Determine the [X, Y] coordinate at the center of the cell enclosing the given text.  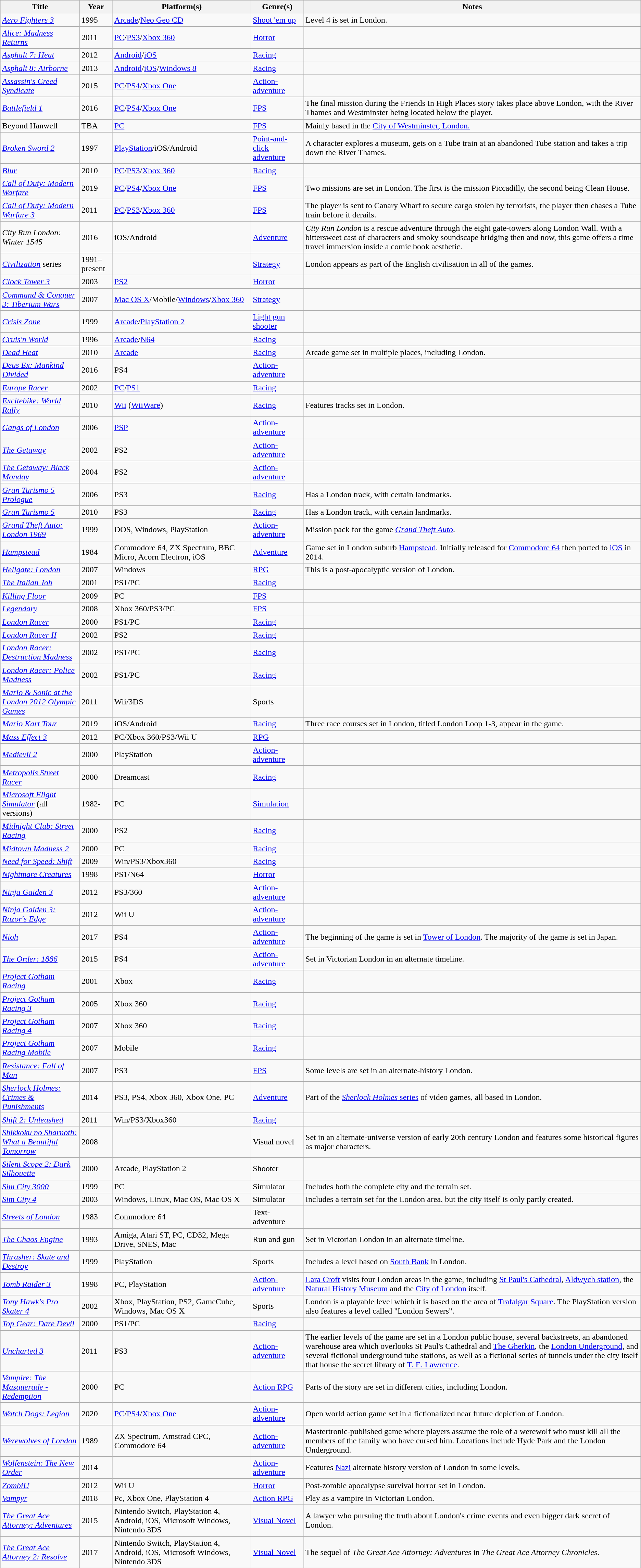
1982- [96, 804]
London Racer II [40, 635]
Wii/3DS [181, 702]
1984 [96, 552]
Hampstead [40, 552]
Project Gotham Racing 3 [40, 1003]
2020 [96, 1414]
DOS, Windows, PlayStation [181, 529]
Top Gear: Dare Devil [40, 1324]
PC, PlayStation [181, 1284]
Alice: Madness Returns [40, 38]
PS1/N64 [181, 875]
Title [40, 7]
Need for Speed: Shift [40, 862]
Tony Hawk's Pro Skater 4 [40, 1306]
Features tracks set in London. [473, 405]
Android/iOS/Windows 8 [181, 68]
Shooter [277, 1168]
Arcade/N64 [181, 339]
1995 [96, 20]
PC/PS1 [181, 388]
Gran Turismo 5 [40, 512]
Mac OS X/Mobile/Windows/Xbox 360 [181, 299]
Deus Ex: Mankind Divided [40, 370]
Features Nazi alternate history version of London in some levels. [473, 1468]
2018 [96, 1498]
Call of Duty: Modern Warfare 3 [40, 210]
PS3/360 [181, 892]
Mission pack for the game Grand Theft Auto. [473, 529]
Part of the Sherlock Holmes series of video games, all based in London. [473, 1097]
Sim City 4 [40, 1200]
Resistance: Fall of Man [40, 1070]
PS3, PS4, Xbox 360, Xbox One, PC [181, 1097]
London Racer: Police Madness [40, 675]
Arcade/Neo Geo CD [181, 20]
Medievil 2 [40, 755]
The beginning of the game is set in Tower of London. The majority of the game is set in Japan. [473, 937]
Year [96, 7]
Thrasher: Skate and Destroy [40, 1262]
Amiga, Atari ST, PC, CD32, Mega Drive, SNES, Mac [181, 1240]
Mainly based in the City of Westminster, London. [473, 126]
Level 4 is set in London. [473, 20]
Android/iOS [181, 55]
Windows, Linux, Mac OS, Mac OS X [181, 1200]
Simulation [277, 804]
The Chaos Engine [40, 1240]
Midnight Club: Street Racing [40, 831]
Sim City 3000 [40, 1187]
London is a playable level which it is based on the area of Trafalgar Square. The PlayStation version also features a level called "London Sewers". [473, 1306]
Mario Kart Tour [40, 724]
The player is sent to Canary Wharf to secure cargo stolen by terrorists, the player then chases a Tube train before it derails. [473, 210]
Beyond Hanwell [40, 126]
Midtown Madness 2 [40, 848]
Dead Heat [40, 352]
1993 [96, 1240]
Streets of London [40, 1217]
Clock Tower 3 [40, 282]
Open world action game set in a fictionalized near future depiction of London. [473, 1414]
Asphalt 8: Airborne [40, 68]
Mass Effect 3 [40, 737]
Watch Dogs: Legion [40, 1414]
Mario & Sonic at the London 2012 Olympic Games [40, 702]
The Great Ace Attorney: Adventures [40, 1520]
Dreamcast [181, 777]
The Great Ace Attorney 2: Resolve [40, 1552]
Genre(s) [277, 7]
Project Gotham Racing Mobile [40, 1048]
Hellgate: London [40, 570]
Legendary [40, 609]
Set in an alternate-universe version of early 20th century London and features some historical figures as major characters. [473, 1142]
1989 [96, 1441]
This is a post-apocalyptic version of London. [473, 570]
Project Gotham Racing 4 [40, 1026]
Silent Scope 2: Dark Silhouette [40, 1168]
Text-adventure [277, 1217]
Arcade, PlayStation 2 [181, 1168]
Excitebike: World Rally [40, 405]
Tomb Raider 3 [40, 1284]
ZX Spectrum, Amstrad CPC, Commodore 64 [181, 1441]
Grand Theft Auto: London 1969 [40, 529]
Commodore 64, ZX Spectrum, BBC Micro, Acorn Electron, iOS [181, 552]
Commodore 64 [181, 1217]
Assassin's Creed Syndicate [40, 86]
Battlefield 1 [40, 108]
Point-and-click adventure [277, 148]
Arcade/PlayStation 2 [181, 322]
PSP [181, 427]
Ninja Gaiden 3 [40, 892]
Light gun shooter [277, 322]
2004 [96, 472]
Mobile [181, 1048]
Gangs of London [40, 427]
Civilization series [40, 264]
Asphalt 7: Heat [40, 55]
Wii (WiiWare) [181, 405]
Werewolves of London [40, 1441]
Gran Turismo 5 Prologue [40, 494]
The Order: 1886 [40, 959]
A character explores a museum, gets on a Tube train at an abandoned Tube station and takes a trip down the River Thames. [473, 148]
Arcade game set in multiple places, including London. [473, 352]
Microsoft Flight Simulator (all versions) [40, 804]
Wolfenstein: The New Order [40, 1468]
Vampire: The Masquerade - Redemption [40, 1387]
London Racer [40, 622]
The Italian Job [40, 583]
Windows [181, 570]
Command & Conquer 3: Tiberium Wars [40, 299]
Some levels are set in an alternate-history London. [473, 1070]
2013 [96, 68]
Platform(s) [181, 7]
Parts of the story are set in different cities, including London. [473, 1387]
Arcade [181, 352]
Shift 2: Unleashed [40, 1119]
Shikkoku no Sharnoth: What a Beautiful Tomorrow [40, 1142]
Metropolis Street Racer [40, 777]
Xbox, PlayStation, PS2, GameCube, Windows, Mac OS X [181, 1306]
Project Gotham Racing [40, 981]
Shoot 'em up [277, 20]
Notes [473, 7]
Xbox [181, 981]
2005 [96, 1003]
Includes both the complete city and the terrain set. [473, 1187]
A lawyer who pursuing the truth about London's crime events and even bigger dark secret of London. [473, 1520]
TBA [96, 126]
Includes a level based on South Bank in London. [473, 1262]
Nioh [40, 937]
1997 [96, 148]
Pc, Xbox One, PlayStation 4 [181, 1498]
Sherlock Holmes: Crimes & Punishments [40, 1097]
1996 [96, 339]
Three race courses set in London, titled London Loop 1-3, appear in the game. [473, 724]
ZombiU [40, 1485]
Vampyr [40, 1498]
City Run London: Winter 1545 [40, 237]
The Getaway: Black Monday [40, 472]
Aero Fighters 3 [40, 20]
Call of Duty: Modern Warfare [40, 188]
Broken Sword 2 [40, 148]
The sequel of The Great Ace Attorney: Adventures in The Great Ace Attorney Chronicles. [473, 1552]
Nightmare Creatures [40, 875]
Blur [40, 170]
PC/Xbox 360/PS3/Wii U [181, 737]
PlayStation/iOS/Android [181, 148]
Uncharted 3 [40, 1351]
London appears as part of the English civilisation in all of the games. [473, 264]
Killing Floor [40, 596]
Crisis Zone [40, 322]
Post-zombie apocalypse survival horror set in London. [473, 1485]
Visual novel [277, 1142]
Play as a vampire in Victorian London. [473, 1498]
Ninja Gaiden 3: Razor's Edge [40, 914]
Includes a terrain set for the London area, but the city itself is only partly created. [473, 1200]
Cruis'n World [40, 339]
1991–present [96, 264]
Europe Racer [40, 388]
1983 [96, 1217]
The Getaway [40, 450]
London Racer: Destruction Madness [40, 653]
Run and gun [277, 1240]
Game set in London suburb Hampstead. Initially released for Commodore 64 then ported to iOS in 2014. [473, 552]
Two missions are set in London. The first is the mission Piccadilly, the second being Clean House. [473, 188]
Xbox 360/PS3/PC [181, 609]
